Provide the [x, y] coordinate of the cell's center where the given text is located.  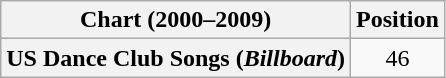
Chart (2000–2009) [176, 20]
46 [398, 58]
US Dance Club Songs (Billboard) [176, 58]
Position [398, 20]
